Identify which cell holds the provided text, then report its (X, Y) central coordinate. 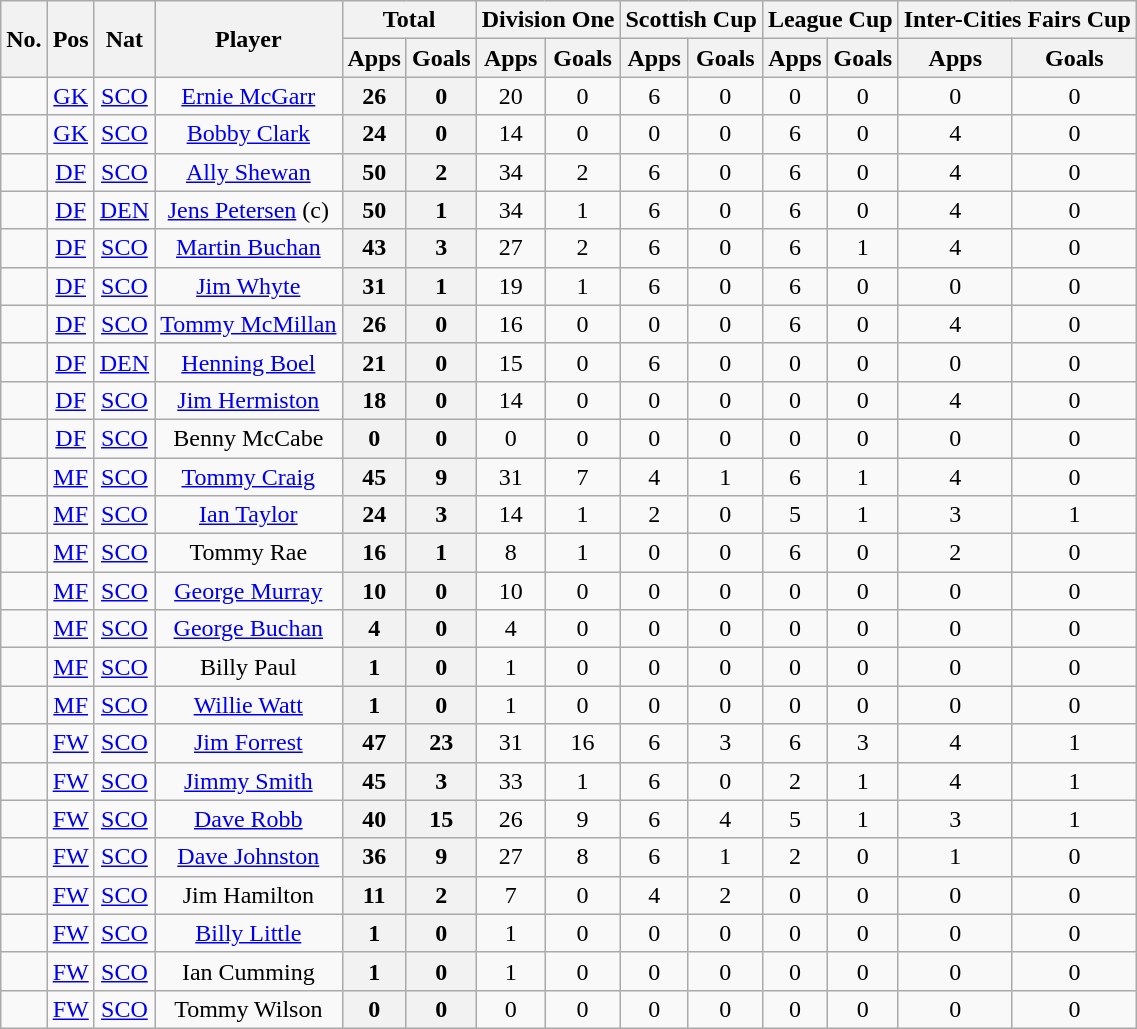
20 (510, 96)
Dave Robb (248, 819)
Jens Petersen (c) (248, 210)
Jim Whyte (248, 286)
Tommy Craig (248, 477)
Tommy Wilson (248, 1009)
Jim Hermiston (248, 400)
Tommy Rae (248, 553)
11 (374, 895)
Dave Johnston (248, 857)
21 (374, 362)
Inter-Cities Fairs Cup (1017, 20)
George Buchan (248, 629)
19 (510, 286)
League Cup (830, 20)
Billy Little (248, 933)
Division One (548, 20)
43 (374, 248)
Henning Boel (248, 362)
40 (374, 819)
Nat (124, 39)
Ian Cumming (248, 971)
Billy Paul (248, 667)
Player (248, 39)
Jim Forrest (248, 743)
18 (374, 400)
47 (374, 743)
Ian Taylor (248, 515)
Pos (70, 39)
Benny McCabe (248, 438)
36 (374, 857)
Bobby Clark (248, 134)
Tommy McMillan (248, 324)
Scottish Cup (691, 20)
Jim Hamilton (248, 895)
Willie Watt (248, 705)
33 (510, 781)
Total (409, 20)
No. (24, 39)
Ernie McGarr (248, 96)
Martin Buchan (248, 248)
23 (441, 743)
Ally Shewan (248, 172)
Jimmy Smith (248, 781)
George Murray (248, 591)
